Extract the (x, y) coordinate from the center of the cell holding the provided text.  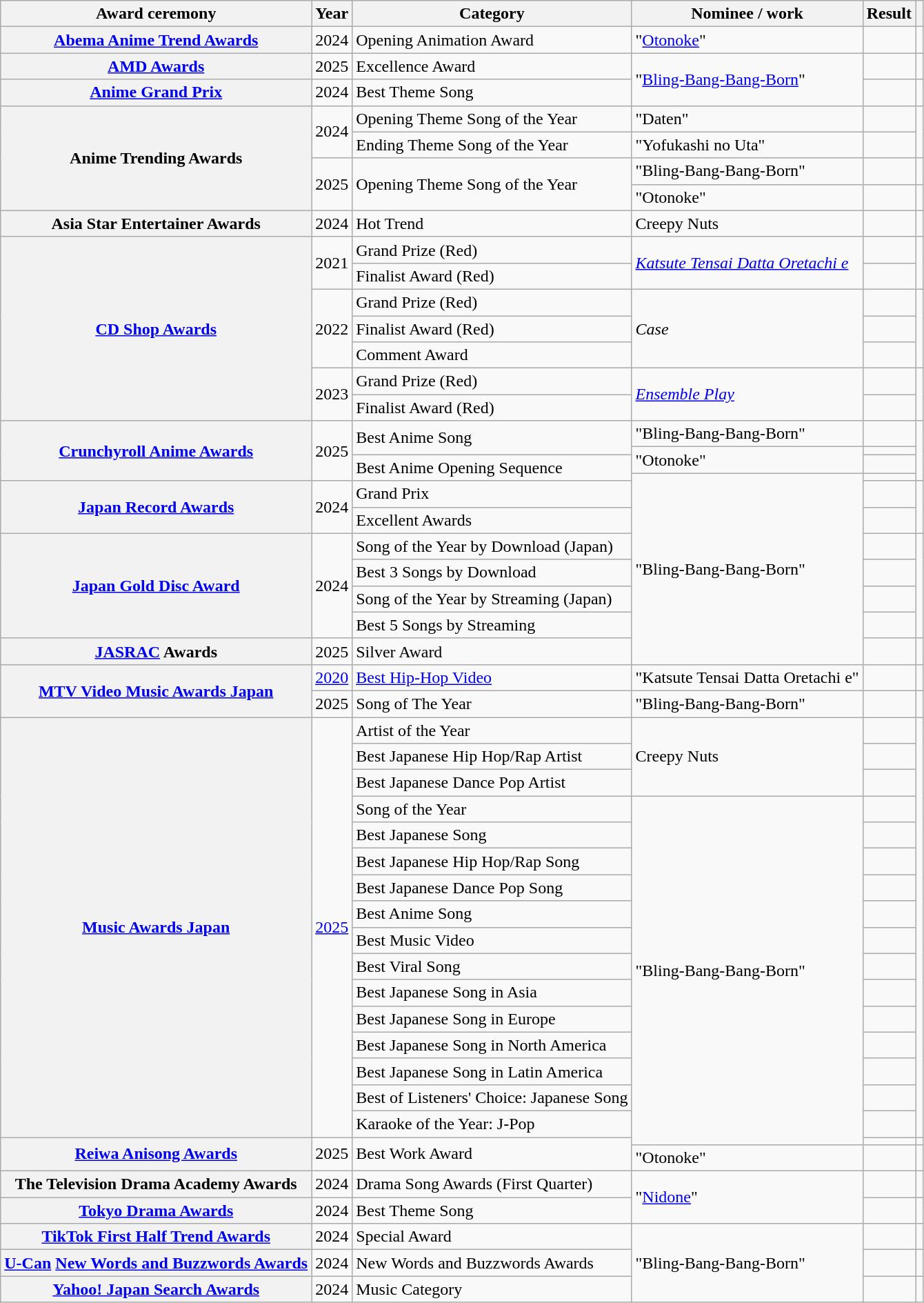
"Katsute Tensai Datta Oretachi e" (747, 677)
2020 (332, 677)
Opening Animation Award (492, 40)
Excellent Awards (492, 520)
Drama Song Awards (First Quarter) (492, 1184)
Best Japanese Hip Hop/Rap Song (492, 862)
CD Shop Awards (156, 328)
Grand Prix (492, 494)
Best Hip-Hop Video (492, 677)
Japan Record Awards (156, 507)
Best Japanese Song in Europe (492, 1019)
The Television Drama Academy Awards (156, 1184)
TikTok First Half Trend Awards (156, 1237)
Abema Anime Trend Awards (156, 40)
Ending Theme Song of the Year (492, 145)
Best Japanese Hip Hop/Rap Artist (492, 757)
Song of The Year (492, 704)
New Words and Buzzwords Awards (492, 1263)
Comment Award (492, 355)
Katsute Tensai Datta Oretachi e (747, 263)
Best Japanese Dance Pop Artist (492, 783)
Special Award (492, 1237)
"Daten" (747, 119)
Best Viral Song (492, 966)
Excellence Award (492, 66)
Best Music Video (492, 940)
Crunchyroll Anime Awards (156, 451)
Song of the Year by Streaming (Japan) (492, 599)
Year (332, 14)
Karaoke of the Year: J-Pop (492, 1124)
Song of the Year by Download (Japan) (492, 546)
Anime Trending Awards (156, 158)
Music Category (492, 1289)
MTV Video Music Awards Japan (156, 690)
Best 5 Songs by Streaming (492, 625)
AMD Awards (156, 66)
Asia Star Entertainer Awards (156, 223)
Best 3 Songs by Download (492, 573)
Best Work Award (492, 1153)
U-Can New Words and Buzzwords Awards (156, 1263)
Case (747, 328)
Best Japanese Song in Latin America (492, 1071)
Artist of the Year (492, 730)
Song of the Year (492, 809)
Anime Grand Prix (156, 92)
2021 (332, 263)
Nominee / work (747, 14)
Best Japanese Song in North America (492, 1045)
Yahoo! Japan Search Awards (156, 1289)
2023 (332, 395)
Best Japanese Dance Pop Song (492, 888)
"Nidone" (747, 1197)
2022 (332, 328)
Category (492, 14)
JASRAC Awards (156, 651)
Silver Award (492, 651)
"Yofukashi no Uta" (747, 145)
Hot Trend (492, 223)
Japan Gold Disc Award (156, 586)
Best Anime Opening Sequence (492, 468)
Reiwa Anisong Awards (156, 1153)
Tokyo Drama Awards (156, 1211)
Music Awards Japan (156, 927)
Result (889, 14)
Best Japanese Song (492, 835)
Best of Listeners' Choice: Japanese Song (492, 1097)
Award ceremony (156, 14)
Best Japanese Song in Asia (492, 993)
Ensemble Play (747, 395)
